Output the [x, y] coordinate of the center of the cell containing the given text.  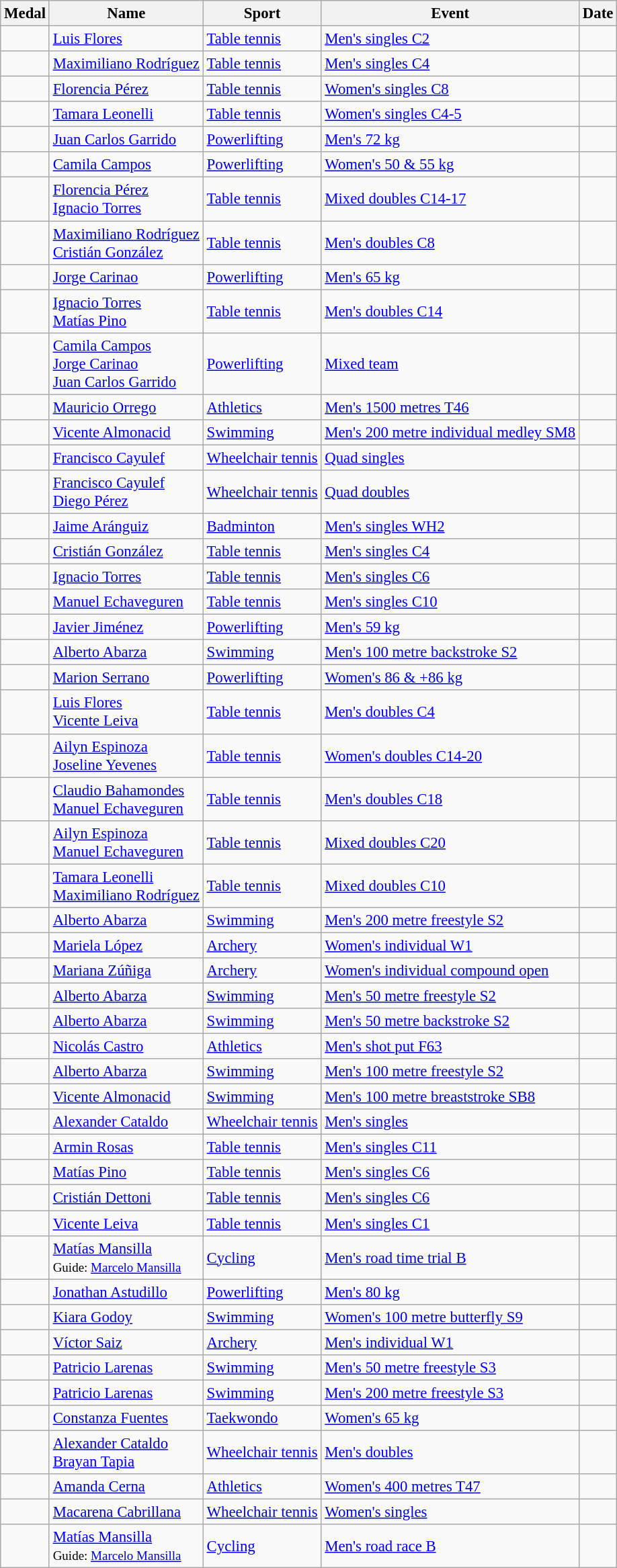
Men's 1500 metres T46 [450, 407]
Jonathan Astudillo [126, 1292]
Men's 100 metre freestyle S2 [450, 1072]
Mixed doubles C14-17 [450, 199]
Name [126, 13]
Women's 65 kg [450, 1418]
Luis FloresVicente Leiva [126, 712]
Juan Carlos Garrido [126, 140]
Men's doubles C4 [450, 712]
Mixed doubles C10 [450, 885]
Cristián González [126, 552]
Florencia Pérez [126, 89]
Women's doubles C14-20 [450, 755]
Maximiliano RodríguezCristián González [126, 243]
Men's doubles C8 [450, 243]
Nicolás Castro [126, 1047]
Men's 50 metre freestyle S3 [450, 1368]
Camila CamposJorge CarinaoJuan Carlos Garrido [126, 363]
Macarena Cabrillana [126, 1512]
Men's shot put F63 [450, 1047]
Women's 400 metres T47 [450, 1487]
Marion Serrano [126, 678]
Men's individual W1 [450, 1342]
Jaime Aránguiz [126, 526]
Ignacio TorresMatías Pino [126, 312]
Men's 50 metre freestyle S2 [450, 996]
Luis Flores [126, 39]
Women's individual compound open [450, 971]
Men's doubles [450, 1452]
Men's singles C2 [450, 39]
Women's 86 & +86 kg [450, 678]
Men's doubles C14 [450, 312]
Mariela López [126, 945]
Alexander CataldoBrayan Tapia [126, 1452]
Men's 50 metre backstroke S2 [450, 1021]
Men's doubles C18 [450, 799]
Armin Rosas [126, 1147]
Men's singles [450, 1122]
Men's 72 kg [450, 140]
Ailyn EspinozaJoseline Yevenes [126, 755]
Jorge Carinao [126, 277]
Men's 200 metre individual medley SM8 [450, 433]
Men's 200 metre freestyle S2 [450, 920]
Sport [262, 13]
Men's singles C10 [450, 602]
Tamara LeonelliMaximiliano Rodríguez [126, 885]
Men's singles C1 [450, 1223]
Vicente Leiva [126, 1223]
Men's 65 kg [450, 277]
Taekwondo [262, 1418]
Women's 50 & 55 kg [450, 165]
Francisco CayulefDiego Pérez [126, 492]
Francisco Cayulef [126, 458]
Men's 100 metre backstroke S2 [450, 652]
Ignacio Torres [126, 577]
Men's 59 kg [450, 627]
Women's singles [450, 1512]
Tamara Leonelli [126, 114]
Medal [26, 13]
Women's singles C8 [450, 89]
Constanza Fuentes [126, 1418]
Mariana Zúñiga [126, 971]
Claudio BahamondesManuel Echaveguren [126, 799]
Matías Pino [126, 1172]
Men's road race B [450, 1547]
Women's individual W1 [450, 945]
Cristián Dettoni [126, 1198]
Kiara Godoy [126, 1317]
Mixed doubles C20 [450, 842]
Víctor Saiz [126, 1342]
Manuel Echaveguren [126, 602]
Date [598, 13]
Badminton [262, 526]
Mixed team [450, 363]
Quad doubles [450, 492]
Camila Campos [126, 165]
Women's singles C4-5 [450, 114]
Alexander Cataldo [126, 1122]
Women's 100 metre butterfly S9 [450, 1317]
Men's singles WH2 [450, 526]
Men's 80 kg [450, 1292]
Javier Jiménez [126, 627]
Mauricio Orrego [126, 407]
Maximiliano Rodríguez [126, 64]
Men's 200 metre freestyle S3 [450, 1393]
Men's 100 metre breaststroke SB8 [450, 1097]
Quad singles [450, 458]
Amanda Cerna [126, 1487]
Event [450, 13]
Men's singles C11 [450, 1147]
Men's road time trial B [450, 1258]
Ailyn EspinozaManuel Echaveguren [126, 842]
Florencia PérezIgnacio Torres [126, 199]
